Pinpoint the cell where the given text exists, returning its (X, Y) midpoint coordinate. 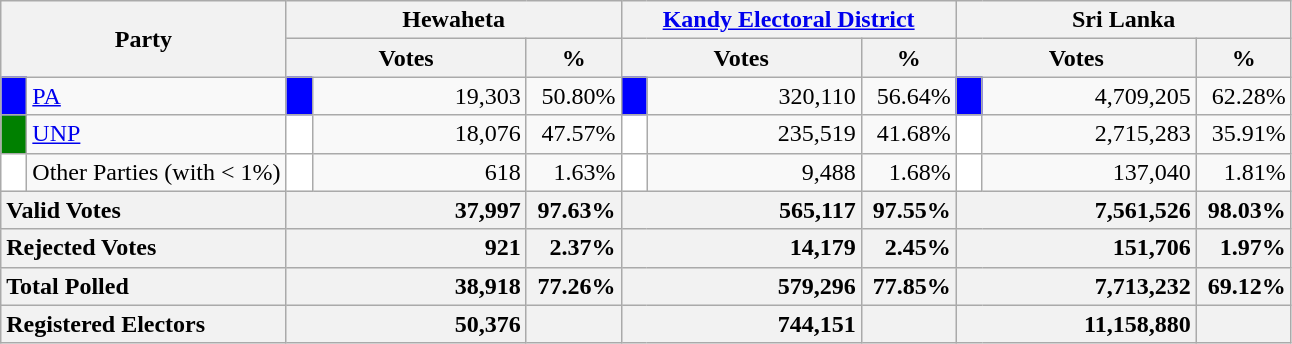
77.26% (574, 286)
UNP (156, 134)
7,561,526 (1076, 210)
Party (144, 39)
2.45% (908, 248)
PA (156, 96)
18,076 (419, 134)
Registered Electors (144, 324)
56.64% (908, 96)
151,706 (1076, 248)
77.85% (908, 286)
97.55% (908, 210)
47.57% (574, 134)
7,713,232 (1076, 286)
320,110 (754, 96)
9,488 (754, 172)
11,158,880 (1076, 324)
35.91% (1244, 134)
50.80% (574, 96)
1.81% (1244, 172)
1.97% (1244, 248)
Total Polled (144, 286)
19,303 (419, 96)
921 (406, 248)
565,117 (741, 210)
Hewaheta (454, 20)
41.68% (908, 134)
98.03% (1244, 210)
14,179 (741, 248)
37,997 (406, 210)
744,151 (741, 324)
1.68% (908, 172)
38,918 (406, 286)
2.37% (574, 248)
579,296 (741, 286)
Kandy Electoral District (788, 20)
137,040 (1089, 172)
1.63% (574, 172)
50,376 (406, 324)
62.28% (1244, 96)
Sri Lanka (1124, 20)
97.63% (574, 210)
Rejected Votes (144, 248)
618 (419, 172)
2,715,283 (1089, 134)
Valid Votes (144, 210)
Other Parties (with < 1%) (156, 172)
69.12% (1244, 286)
235,519 (754, 134)
4,709,205 (1089, 96)
